Capture the cell that displays the provided text and extract its (X, Y) central coordinate. 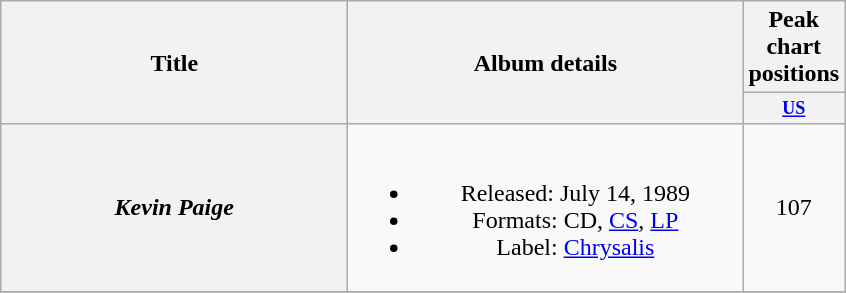
US (794, 108)
Peak chart positions (794, 47)
Album details (546, 62)
107 (794, 208)
Released: July 14, 1989Formats: CD, CS, LPLabel: Chrysalis (546, 208)
Title (174, 62)
Kevin Paige (174, 208)
